Search for the cell housing the specified text and yield its [X, Y] center coordinate. 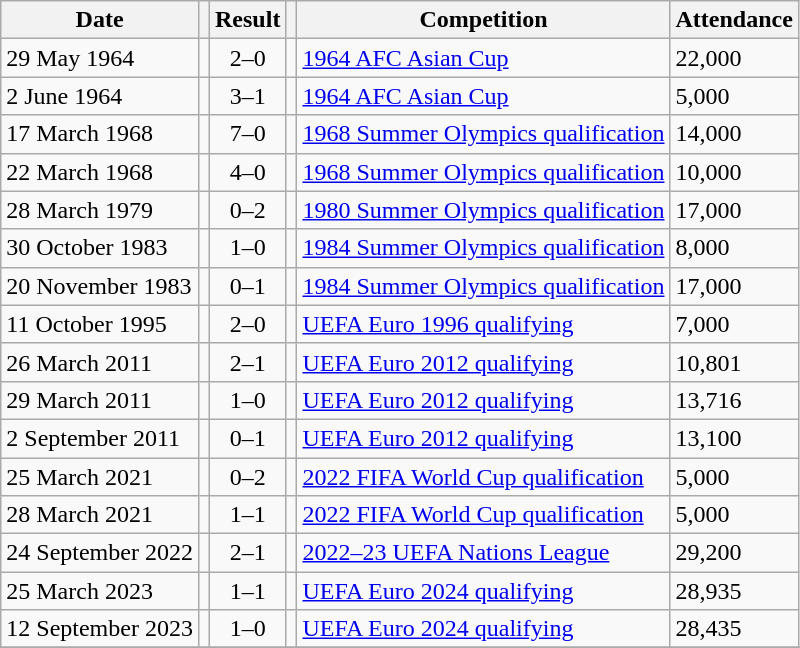
26 March 2011 [100, 362]
7,000 [734, 324]
10,000 [734, 172]
2 September 2011 [100, 438]
17 March 1968 [100, 134]
14,000 [734, 134]
25 March 2021 [100, 477]
Date [100, 20]
29 May 1964 [100, 58]
3–1 [248, 96]
29,200 [734, 553]
UEFA Euro 1996 qualifying [484, 324]
25 March 2023 [100, 591]
24 September 2022 [100, 553]
8,000 [734, 248]
10,801 [734, 362]
28 March 2021 [100, 515]
28 March 1979 [100, 210]
4–0 [248, 172]
1980 Summer Olympics qualification [484, 210]
11 October 1995 [100, 324]
30 October 1983 [100, 248]
28,435 [734, 629]
13,100 [734, 438]
2 June 1964 [100, 96]
Result [248, 20]
22 March 1968 [100, 172]
Competition [484, 20]
20 November 1983 [100, 286]
29 March 2011 [100, 400]
22,000 [734, 58]
28,935 [734, 591]
12 September 2023 [100, 629]
7–0 [248, 134]
2022–23 UEFA Nations League [484, 553]
Attendance [734, 20]
13,716 [734, 400]
